Find where the given text appears and provide that cell's center as (x, y) coordinate. 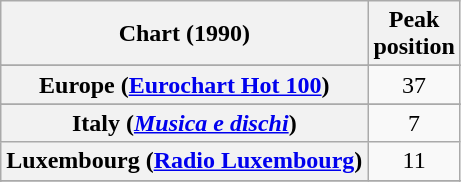
Italy (Musica e dischi) (184, 123)
Peakposition (414, 34)
Europe (Eurochart Hot 100) (184, 85)
7 (414, 123)
11 (414, 161)
Chart (1990) (184, 34)
Luxembourg (Radio Luxembourg) (184, 161)
37 (414, 85)
